Scan for the cell matching the given text and deliver its [x, y] coordinate at center. 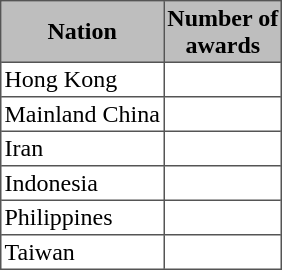
Nation [82, 32]
Taiwan [82, 252]
Number ofawards [223, 32]
Iran [82, 148]
Indonesia [82, 183]
Hong Kong [82, 79]
Mainland China [82, 114]
Philippines [82, 217]
